Return the (x, y) coordinate for the center point of the cell that contains the specified text.  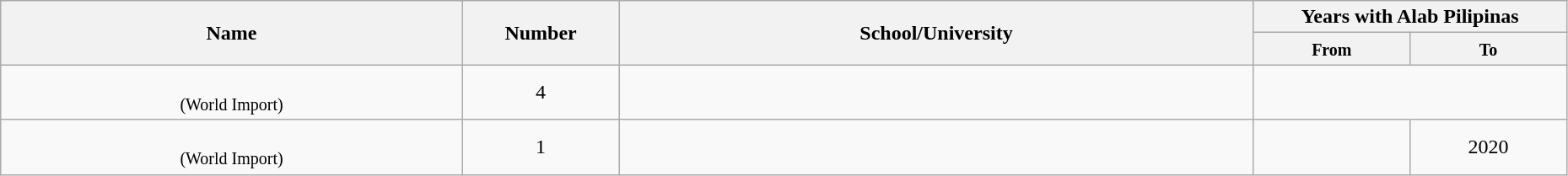
2020 (1489, 147)
4 (541, 93)
From (1332, 49)
To (1489, 49)
1 (541, 147)
Years with Alab Pilipinas (1410, 17)
Name (232, 33)
Number (541, 33)
School/University (936, 33)
